Provide the [x, y] coordinate of the cell's center where the given text is located.  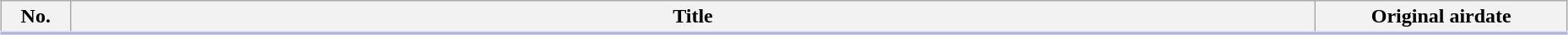
Original airdate [1441, 17]
No. [35, 17]
Title [693, 17]
